Pinpoint the cell where the given text exists, returning its [x, y] midpoint coordinate. 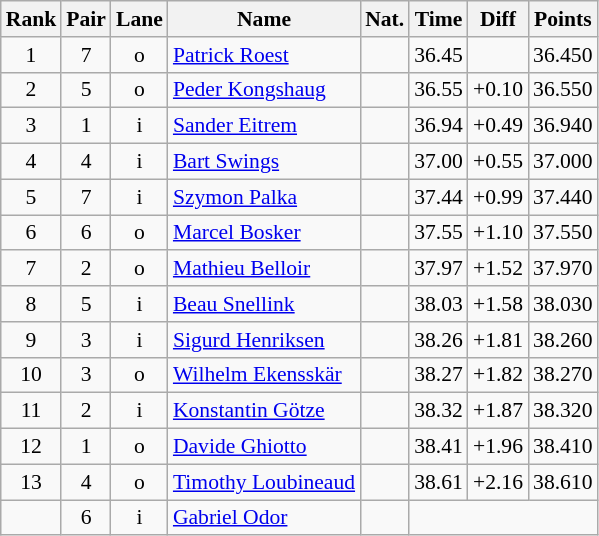
Pair [86, 19]
+0.55 [498, 162]
+1.58 [498, 304]
+1.81 [498, 340]
Points [562, 19]
38.32 [438, 411]
38.41 [438, 447]
38.260 [562, 340]
38.61 [438, 482]
+1.87 [498, 411]
36.94 [438, 126]
+0.99 [498, 197]
Diff [498, 19]
+1.82 [498, 375]
+1.10 [498, 233]
38.410 [562, 447]
36.450 [562, 55]
Wilhelm Ekensskär [264, 375]
Sigurd Henriksen [264, 340]
Nat. [384, 19]
Gabriel Odor [264, 518]
37.000 [562, 162]
Name [264, 19]
8 [32, 304]
37.440 [562, 197]
Szymon Palka [264, 197]
9 [32, 340]
12 [32, 447]
Lane [140, 19]
+1.52 [498, 269]
Rank [32, 19]
Peder Kongshaug [264, 90]
+0.49 [498, 126]
36.55 [438, 90]
38.610 [562, 482]
Mathieu Belloir [264, 269]
38.27 [438, 375]
Davide Ghiotto [264, 447]
38.320 [562, 411]
+0.10 [498, 90]
13 [32, 482]
+2.16 [498, 482]
36.45 [438, 55]
Konstantin Götze [264, 411]
37.00 [438, 162]
38.030 [562, 304]
36.940 [562, 126]
38.26 [438, 340]
37.550 [562, 233]
37.970 [562, 269]
Timothy Loubineaud [264, 482]
Time [438, 19]
38.270 [562, 375]
37.44 [438, 197]
38.03 [438, 304]
37.97 [438, 269]
Patrick Roest [264, 55]
37.55 [438, 233]
11 [32, 411]
+1.96 [498, 447]
10 [32, 375]
Bart Swings [264, 162]
Sander Eitrem [264, 126]
36.550 [562, 90]
Beau Snellink [264, 304]
Marcel Bosker [264, 233]
